Provide the [x, y] coordinate of the cell's center where the given text is located.  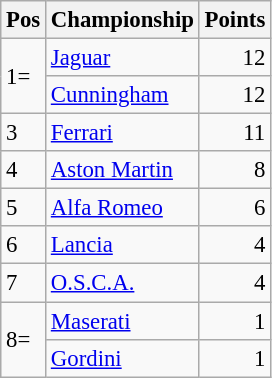
7 [24, 283]
Aston Martin [123, 170]
O.S.C.A. [123, 283]
Lancia [123, 245]
5 [24, 208]
Jaguar [123, 58]
Pos [24, 20]
Championship [123, 20]
Ferrari [123, 133]
1= [24, 76]
Maserati [123, 321]
Gordini [123, 358]
8 [234, 170]
Cunningham [123, 95]
8= [24, 340]
Points [234, 20]
11 [234, 133]
Alfa Romeo [123, 208]
3 [24, 133]
